Scan for the cell matching the given text and deliver its (X, Y) coordinate at center. 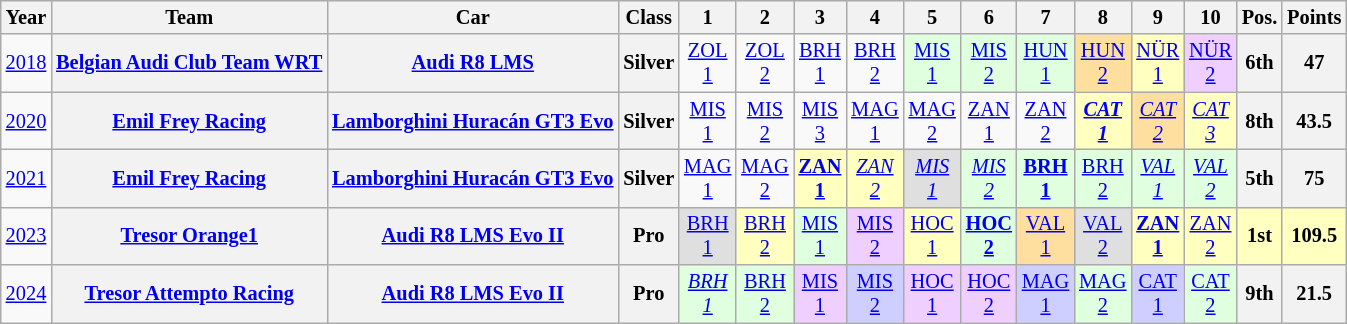
75 (1314, 178)
21.5 (1314, 294)
2021 (26, 178)
2024 (26, 294)
47 (1314, 63)
Car (472, 17)
NÜR2 (1210, 63)
ZOL1 (708, 63)
6th (1260, 63)
MIS3 (820, 121)
Belgian Audi Club Team WRT (189, 63)
Points (1314, 17)
Tresor Orange1 (189, 236)
7 (1046, 17)
5 (932, 17)
Audi R8 LMS (472, 63)
CAT3 (1210, 121)
43.5 (1314, 121)
NÜR1 (1158, 63)
ZOL2 (764, 63)
Pos. (1260, 17)
1 (708, 17)
2018 (26, 63)
HUN2 (1102, 63)
6 (989, 17)
1st (1260, 236)
5th (1260, 178)
9th (1260, 294)
2023 (26, 236)
Team (189, 17)
9 (1158, 17)
3 (820, 17)
Tresor Attempto Racing (189, 294)
8th (1260, 121)
4 (874, 17)
Class (648, 17)
109.5 (1314, 236)
HUN1 (1046, 63)
2020 (26, 121)
2 (764, 17)
Year (26, 17)
8 (1102, 17)
10 (1210, 17)
